Return the [x, y] coordinate for the center point of the cell that contains the specified text.  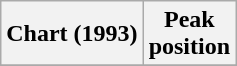
Peakposition [189, 34]
Chart (1993) [72, 34]
